Capture the cell that displays the provided text and extract its (x, y) central coordinate. 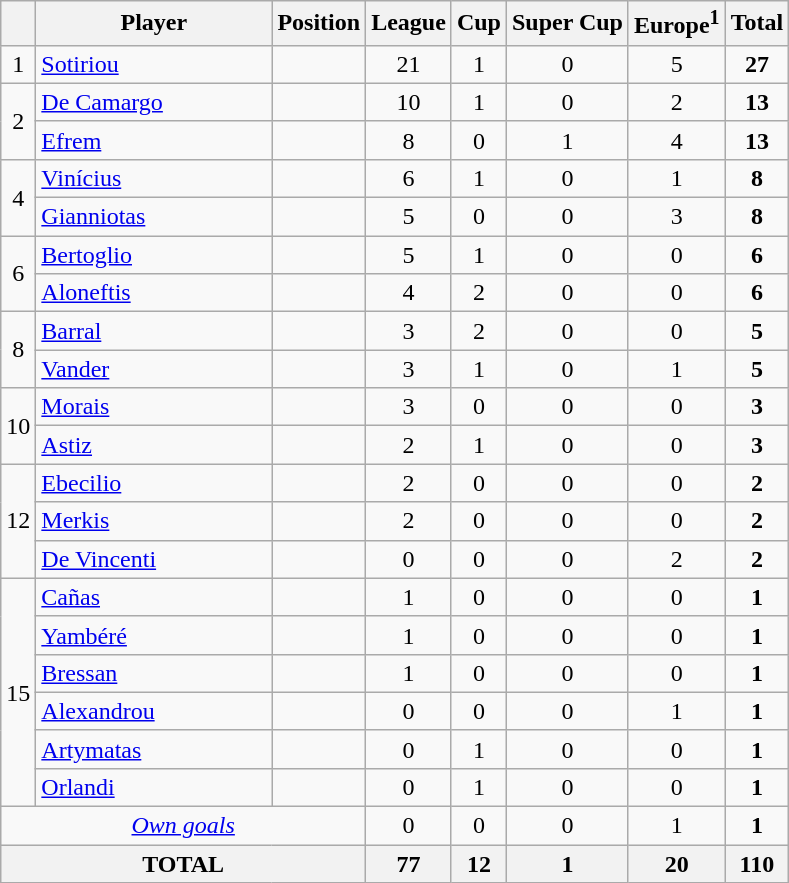
Aloneftis (154, 293)
Alexandrou (154, 711)
Sotiriou (154, 64)
Astiz (154, 445)
Barral (154, 331)
Cup (478, 24)
Cañas (154, 597)
League (409, 24)
Ebecilio (154, 483)
20 (676, 864)
15 (18, 692)
Orlandi (154, 787)
Vinícius (154, 178)
Total (757, 24)
Bertoglio (154, 255)
Europe1 (676, 24)
Player (154, 24)
Efrem (154, 140)
Bressan (154, 673)
Morais (154, 407)
Position (319, 24)
27 (757, 64)
Merkis (154, 521)
TOTAL (184, 864)
110 (757, 864)
Yambéré (154, 635)
Vander (154, 369)
Gianniotas (154, 217)
De Vincenti (154, 559)
Super Cup (567, 24)
21 (409, 64)
77 (409, 864)
Own goals (184, 826)
Artymatas (154, 749)
De Camargo (154, 102)
